Provide the [x, y] coordinate of the cell's center where the given text is located.  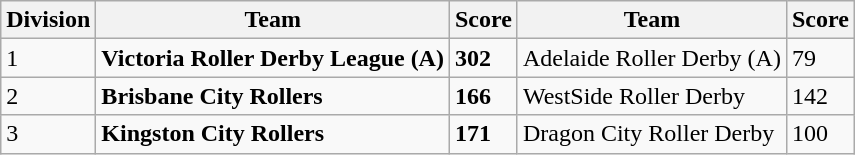
302 [483, 58]
Division [48, 20]
1 [48, 58]
Adelaide Roller Derby (A) [652, 58]
Victoria Roller Derby League (A) [273, 58]
WestSide Roller Derby [652, 96]
Brisbane City Rollers [273, 96]
171 [483, 134]
166 [483, 96]
100 [820, 134]
2 [48, 96]
3 [48, 134]
142 [820, 96]
Dragon City Roller Derby [652, 134]
79 [820, 58]
Kingston City Rollers [273, 134]
